Output the [x, y] coordinate of the center of the cell containing the given text.  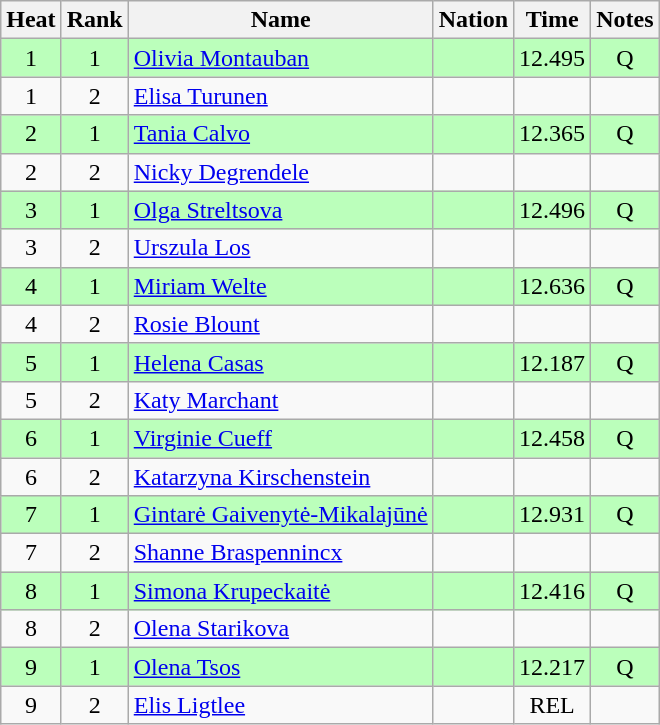
Katy Marchant [280, 400]
Helena Casas [280, 362]
Olivia Montauban [280, 58]
Heat [31, 20]
Nation [473, 20]
Virginie Cueff [280, 438]
Nicky Degrendele [280, 172]
12.217 [552, 667]
Time [552, 20]
12.496 [552, 210]
Elisa Turunen [280, 96]
Miriam Welte [280, 286]
12.495 [552, 58]
Tania Calvo [280, 134]
Gintarė Gaivenytė-Mikalajūnė [280, 515]
REL [552, 705]
12.458 [552, 438]
Shanne Braspennincx [280, 553]
Notes [625, 20]
12.636 [552, 286]
Elis Ligtlee [280, 705]
Olena Starikova [280, 629]
12.416 [552, 591]
Simona Krupeckaitė [280, 591]
Rosie Blount [280, 324]
12.931 [552, 515]
Olena Tsos [280, 667]
12.187 [552, 362]
12.365 [552, 134]
Rank [94, 20]
Katarzyna Kirschenstein [280, 477]
Name [280, 20]
Olga Streltsova [280, 210]
Urszula Los [280, 248]
